Detect which cell encompasses the target text, then output its [x, y] center coordinate. 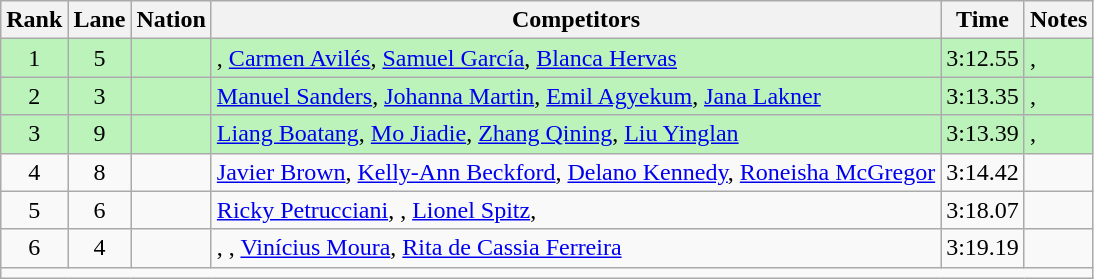
Lane [100, 20]
Competitors [576, 20]
Rank [34, 20]
3:13.39 [983, 134]
3:18.07 [983, 210]
Time [983, 20]
Nation [171, 20]
, Carmen Avilés, Samuel García, Blanca Hervas [576, 58]
3:14.42 [983, 172]
9 [100, 134]
Liang Boatang, Mo Jiadie, Zhang Qining, Liu Yinglan [576, 134]
Manuel Sanders, Johanna Martin, Emil Agyekum, Jana Lakner [576, 96]
3:13.35 [983, 96]
8 [100, 172]
1 [34, 58]
Notes [1058, 20]
2 [34, 96]
3:12.55 [983, 58]
, , Vinícius Moura, Rita de Cassia Ferreira [576, 248]
Javier Brown, Kelly-Ann Beckford, Delano Kennedy, Roneisha McGregor [576, 172]
Ricky Petrucciani, , Lionel Spitz, [576, 210]
3:19.19 [983, 248]
